Find where the given text appears and provide that cell's center as [x, y] coordinate. 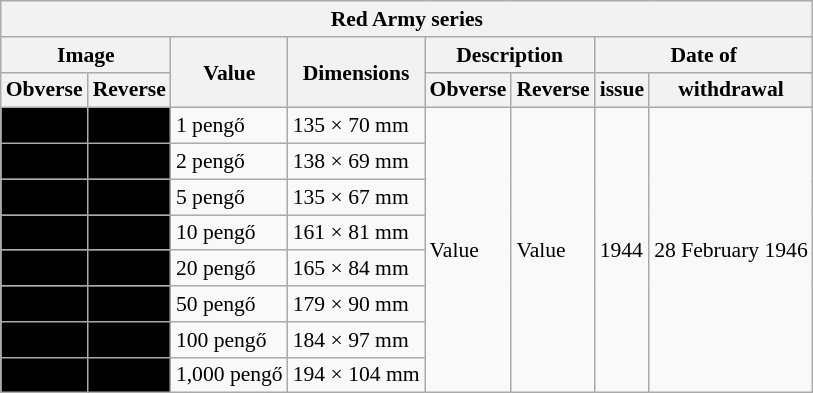
161 × 81 mm [356, 233]
20 pengő [230, 269]
138 × 69 mm [356, 162]
194 × 104 mm [356, 375]
withdrawal [731, 90]
135 × 70 mm [356, 126]
165 × 84 mm [356, 269]
1 pengő [230, 126]
1944 [622, 250]
135 × 67 mm [356, 197]
issue [622, 90]
100 pengő [230, 340]
2 pengő [230, 162]
1,000 pengő [230, 375]
Red Army series [407, 19]
Description [510, 55]
Date of [704, 55]
Image [86, 55]
10 pengő [230, 233]
179 × 90 mm [356, 304]
50 pengő [230, 304]
184 × 97 mm [356, 340]
5 pengő [230, 197]
28 February 1946 [731, 250]
Dimensions [356, 72]
